Find where the given text appears and provide that cell's center as (X, Y) coordinate. 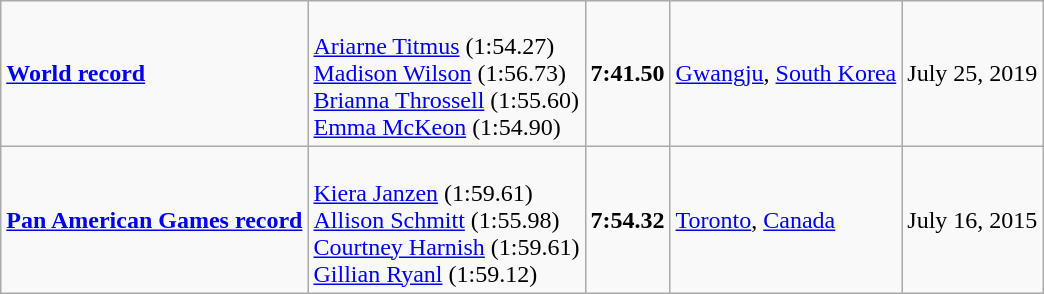
July 25, 2019 (972, 74)
World record (154, 74)
Toronto, Canada (786, 220)
Ariarne Titmus (1:54.27)Madison Wilson (1:56.73)Brianna Throssell (1:55.60)Emma McKeon (1:54.90) (446, 74)
Pan American Games record (154, 220)
7:41.50 (628, 74)
Kiera Janzen (1:59.61)Allison Schmitt (1:55.98)Courtney Harnish (1:59.61)Gillian Ryanl (1:59.12) (446, 220)
July 16, 2015 (972, 220)
7:54.32 (628, 220)
Gwangju, South Korea (786, 74)
